Scan for the cell matching the given text and deliver its (X, Y) coordinate at center. 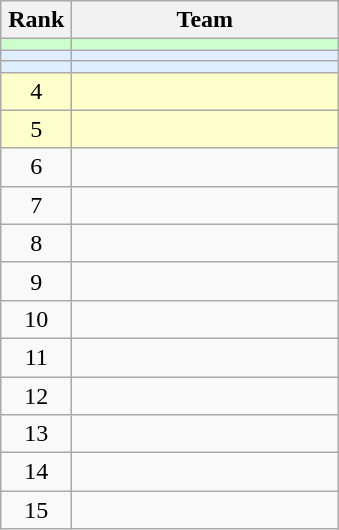
7 (36, 205)
Rank (36, 20)
14 (36, 472)
12 (36, 395)
9 (36, 281)
6 (36, 167)
13 (36, 434)
10 (36, 319)
4 (36, 91)
5 (36, 129)
8 (36, 243)
11 (36, 357)
15 (36, 510)
Team (205, 20)
